From the cell containing the given text, extract its center point as (x, y) coordinate. 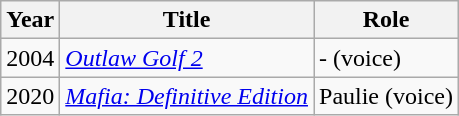
Title (187, 20)
Role (386, 20)
Paulie (voice) (386, 96)
Outlaw Golf 2 (187, 58)
2004 (30, 58)
Year (30, 20)
- (voice) (386, 58)
Mafia: Definitive Edition (187, 96)
2020 (30, 96)
